Locate the cell with the specified text and output its (X, Y) center coordinate. 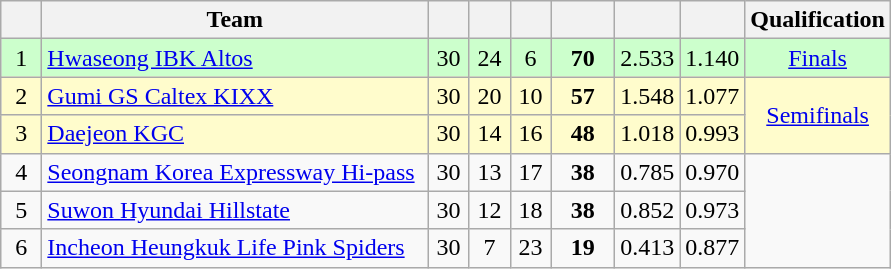
2 (22, 96)
1.548 (648, 96)
3 (22, 134)
Qualification (818, 20)
5 (22, 210)
16 (530, 134)
0.785 (648, 172)
1 (22, 58)
0.877 (712, 248)
0.993 (712, 134)
Daejeon KGC (235, 134)
1.018 (648, 134)
14 (490, 134)
18 (530, 210)
Finals (818, 58)
Suwon Hyundai Hillstate (235, 210)
70 (583, 58)
10 (530, 96)
12 (490, 210)
7 (490, 248)
13 (490, 172)
0.852 (648, 210)
0.413 (648, 248)
17 (530, 172)
1.140 (712, 58)
2.533 (648, 58)
23 (530, 248)
Incheon Heungkuk Life Pink Spiders (235, 248)
4 (22, 172)
Semifinals (818, 115)
19 (583, 248)
1.077 (712, 96)
0.970 (712, 172)
Gumi GS Caltex KIXX (235, 96)
20 (490, 96)
Seongnam Korea Expressway Hi-pass (235, 172)
48 (583, 134)
0.973 (712, 210)
24 (490, 58)
57 (583, 96)
Hwaseong IBK Altos (235, 58)
Team (235, 20)
